Return the [X, Y] coordinate for the center point of the cell that contains the specified text.  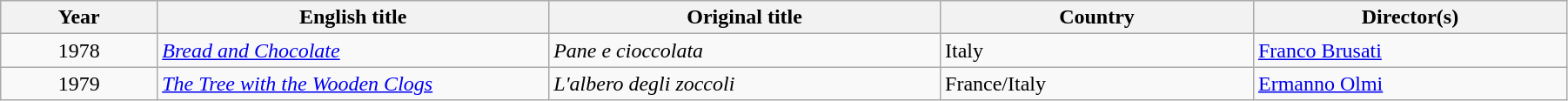
Bread and Chocolate [353, 50]
L'albero degli zoccoli [745, 84]
France/Italy [1097, 84]
Italy [1097, 50]
The Tree with the Wooden Clogs [353, 84]
1978 [79, 50]
1979 [79, 84]
Director(s) [1410, 17]
Year [79, 17]
Original title [745, 17]
Ermanno Olmi [1410, 84]
English title [353, 17]
Pane e cioccolata [745, 50]
Country [1097, 17]
Franco Brusati [1410, 50]
